Output the [x, y] coordinate of the center of the cell containing the given text.  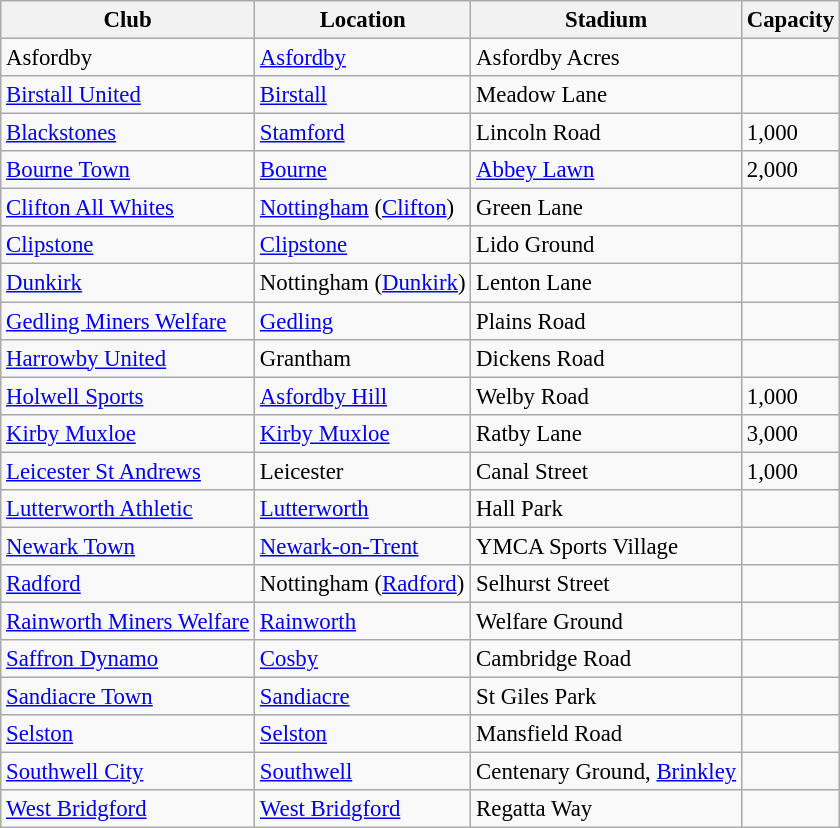
Ratby Lane [606, 433]
Regatta Way [606, 809]
Asfordby Acres [606, 58]
Plains Road [606, 321]
Nottingham (Radford) [363, 584]
Lincoln Road [606, 133]
Stamford [363, 133]
Bourne [363, 170]
Bourne Town [128, 170]
Cosby [363, 659]
Welfare Ground [606, 621]
Lutterworth Athletic [128, 509]
Leicester St Andrews [128, 471]
Centenary Ground, Brinkley [606, 772]
Canal Street [606, 471]
Sandiacre [363, 697]
Selhurst Street [606, 584]
3,000 [790, 433]
Asfordby Hill [363, 396]
Southwell [363, 772]
Lutterworth [363, 509]
Newark Town [128, 546]
Rainworth Miners Welfare [128, 621]
Meadow Lane [606, 95]
Clifton All Whites [128, 208]
Radford [128, 584]
Saffron Dynamo [128, 659]
Abbey Lawn [606, 170]
Green Lane [606, 208]
Nottingham (Dunkirk) [363, 283]
Newark-on-Trent [363, 546]
Hall Park [606, 509]
Harrowby United [128, 358]
Dunkirk [128, 283]
Gedling Miners Welfare [128, 321]
Stadium [606, 20]
Southwell City [128, 772]
St Giles Park [606, 697]
Birstall [363, 95]
Lido Ground [606, 245]
Capacity [790, 20]
Club [128, 20]
Birstall United [128, 95]
Welby Road [606, 396]
Rainworth [363, 621]
Nottingham (Clifton) [363, 208]
Location [363, 20]
Mansfield Road [606, 734]
Leicester [363, 471]
YMCA Sports Village [606, 546]
Cambridge Road [606, 659]
Sandiacre Town [128, 697]
Holwell Sports [128, 396]
Grantham [363, 358]
Gedling [363, 321]
Blackstones [128, 133]
Lenton Lane [606, 283]
Dickens Road [606, 358]
2,000 [790, 170]
